Output the [X, Y] coordinate of the center of the cell containing the given text.  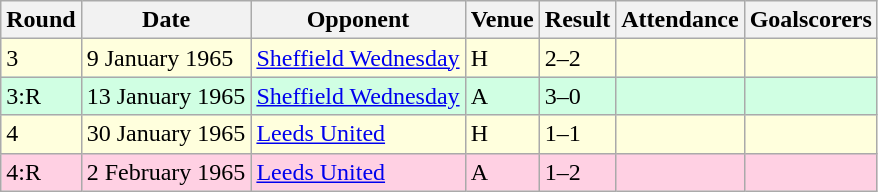
30 January 1965 [166, 134]
Venue [502, 20]
Goalscorers [810, 20]
2–2 [577, 58]
4:R [41, 172]
9 January 1965 [166, 58]
3 [41, 58]
Round [41, 20]
3:R [41, 96]
Date [166, 20]
4 [41, 134]
Opponent [358, 20]
1–2 [577, 172]
1–1 [577, 134]
Result [577, 20]
13 January 1965 [166, 96]
3–0 [577, 96]
2 February 1965 [166, 172]
Attendance [680, 20]
